Determine the (X, Y) coordinate at the center of the cell enclosing the given text.  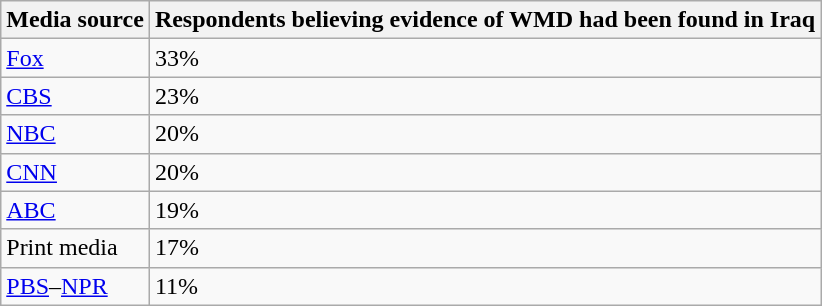
33% (484, 58)
11% (484, 286)
23% (484, 96)
Fox (76, 58)
Respondents believing evidence of WMD had been found in Iraq (484, 20)
Media source (76, 20)
ABC (76, 210)
CNN (76, 172)
PBS–NPR (76, 286)
17% (484, 248)
Print media (76, 248)
19% (484, 210)
CBS (76, 96)
NBC (76, 134)
